Determine the (x, y) coordinate at the center of the cell enclosing the given text.  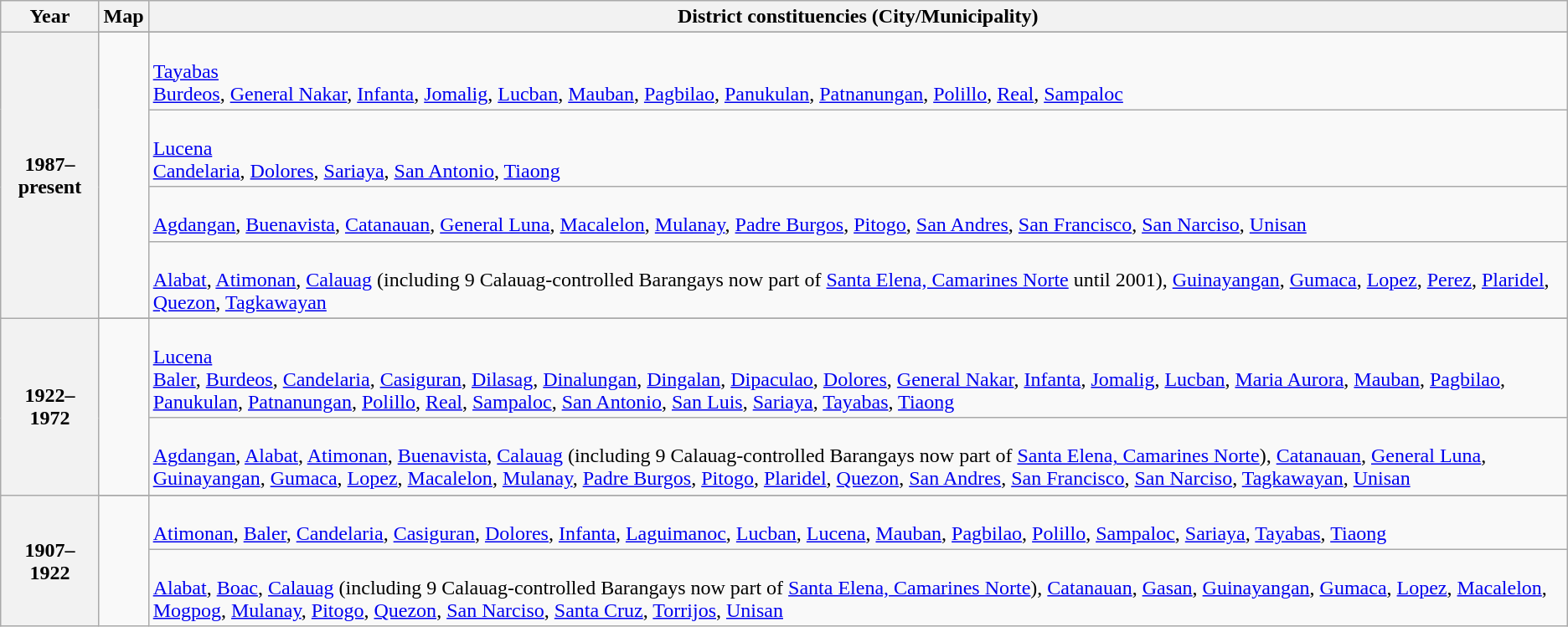
Agdangan, Buenavista, Catanauan, General Luna, Macalelon, Mulanay, Padre Burgos, Pitogo, San Andres, San Francisco, San Narciso, Unisan (858, 214)
Tayabas Burdeos, General Nakar, Infanta, Jomalig, Lucban, Mauban, Pagbilao, Panukulan, Patnanungan, Polillo, Real, Sampaloc (858, 71)
1987–present (50, 176)
District constituencies (City/Municipality) (858, 17)
1907–1922 (50, 561)
Map (124, 17)
Lucena Candelaria, Dolores, Sariaya, San Antonio, Tiaong (858, 148)
Atimonan, Baler, Candelaria, Casiguran, Dolores, Infanta, Laguimanoc, Lucban, Lucena, Mauban, Pagbilao, Polillo, Sampaloc, Sariaya, Tayabas, Tiaong (858, 522)
1922–1972 (50, 407)
Year (50, 17)
